Locate the cell with the specified text and output its [X, Y] center coordinate. 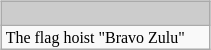
The flag hoist "Bravo Zulu" [106, 37]
